From the cell containing the given text, extract its center point as (x, y) coordinate. 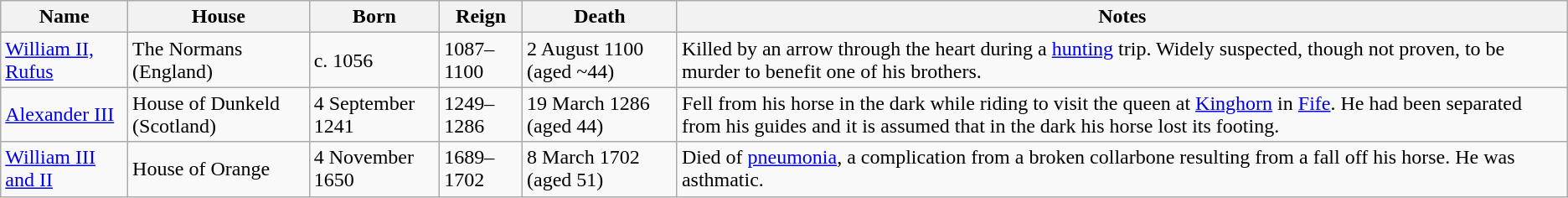
2 August 1100 (aged ~44) (600, 60)
4 September 1241 (374, 114)
William III and II (64, 169)
House (219, 17)
1087–1100 (481, 60)
19 March 1286 (aged 44) (600, 114)
The Normans (England) (219, 60)
Killed by an arrow through the heart during a hunting trip. Widely suspected, though not proven, to be murder to benefit one of his brothers. (1122, 60)
8 March 1702 (aged 51) (600, 169)
William II, Rufus (64, 60)
House of Dunkeld (Scotland) (219, 114)
Reign (481, 17)
1689–1702 (481, 169)
Died of pneumonia, a complication from a broken collarbone resulting from a fall off his horse. He was asthmatic. (1122, 169)
Alexander III (64, 114)
1249–1286 (481, 114)
Born (374, 17)
House of Orange (219, 169)
Notes (1122, 17)
4 November 1650 (374, 169)
c. 1056 (374, 60)
Name (64, 17)
Death (600, 17)
